Determine the [x, y] coordinate at the center of the cell enclosing the given text.  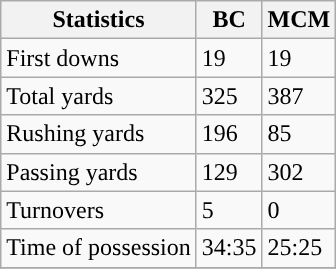
387 [299, 96]
302 [299, 172]
Turnovers [99, 210]
85 [299, 134]
0 [299, 210]
196 [229, 134]
129 [229, 172]
Statistics [99, 20]
BC [229, 20]
Rushing yards [99, 134]
34:35 [229, 248]
First downs [99, 58]
325 [229, 96]
Passing yards [99, 172]
25:25 [299, 248]
Time of possession [99, 248]
Total yards [99, 96]
MCM [299, 20]
5 [229, 210]
